Pinpoint the cell where the given text exists, returning its [x, y] midpoint coordinate. 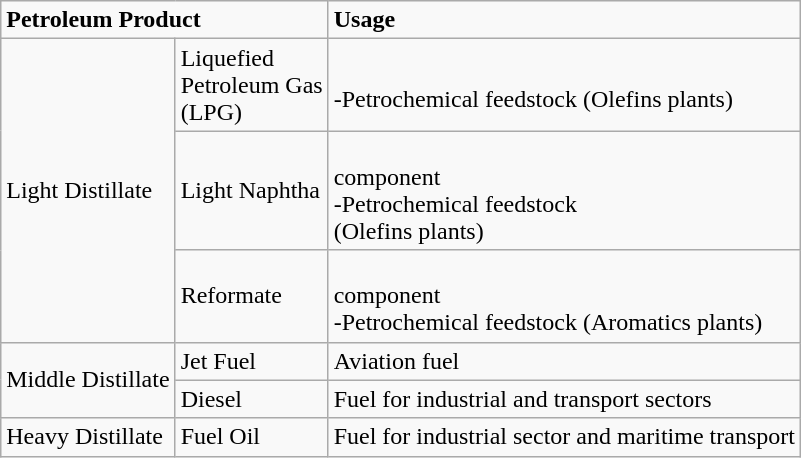
Usage [564, 20]
Reformate [252, 296]
Light Naphtha [252, 190]
LiquefiedPetroleum Gas(LPG) [252, 85]
Petroleum Product [164, 20]
component-Petrochemical feedstock (Aromatics plants) [564, 296]
Fuel Oil [252, 437]
Aviation fuel [564, 361]
-Petrochemical feedstock (Olefins plants) [564, 85]
component-Petrochemical feedstock(Olefins plants) [564, 190]
Heavy Distillate [88, 437]
Fuel for industrial and transport sectors [564, 399]
Jet Fuel [252, 361]
Diesel [252, 399]
Middle Distillate [88, 380]
Light Distillate [88, 190]
Fuel for industrial sector and maritime transport [564, 437]
